For the text-containing cell, return its midpoint in [x, y] coordinate format. 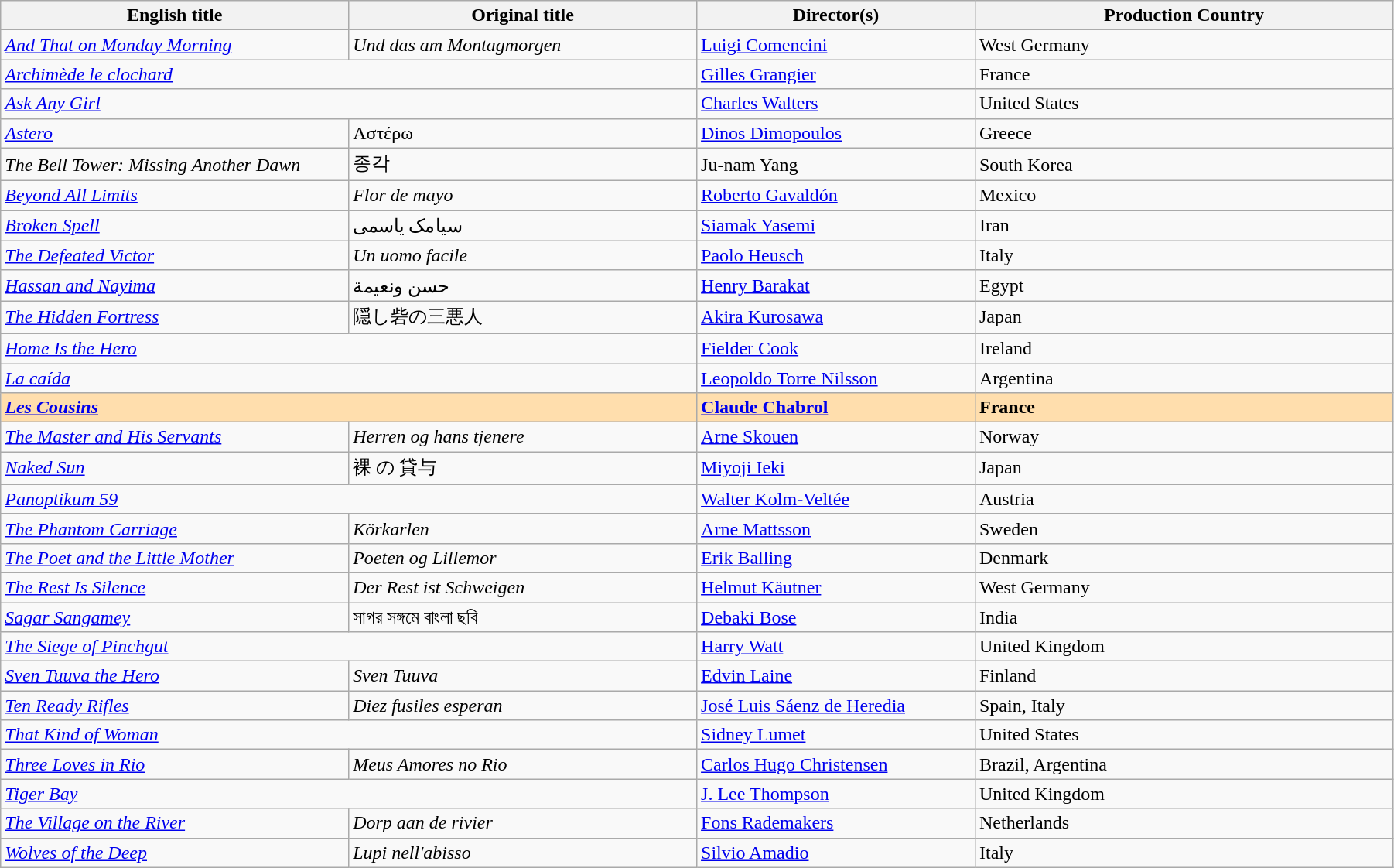
Αστέρω [523, 133]
Dinos Dimopoulos [836, 133]
And That on Monday Morning [175, 45]
The Defeated Victor [175, 255]
Beyond All Limits [175, 196]
Henry Barakat [836, 285]
Walter Kolm-Veltée [836, 499]
South Korea [1184, 164]
Netherlands [1184, 823]
Roberto Gavaldón [836, 196]
Sidney Lumet [836, 735]
The Poet and the Little Mother [175, 558]
Sven Tuuva the Hero [175, 676]
سیامک یاسمی [523, 226]
Fons Rademakers [836, 823]
Mexico [1184, 196]
Leopoldo Torre Nilsson [836, 378]
Arne Mattsson [836, 528]
Poeten og Lillemor [523, 558]
Finland [1184, 676]
Norway [1184, 437]
Edvin Laine [836, 676]
J. Lee Thompson [836, 794]
Flor de mayo [523, 196]
Hassan and Nayima [175, 285]
Egypt [1184, 285]
Erik Balling [836, 558]
India [1184, 617]
종각 [523, 164]
Sagar Sangamey [175, 617]
Les Cousins [349, 408]
La caída [349, 378]
Iran [1184, 226]
Un uomo facile [523, 255]
Ask Any Girl [349, 104]
حسن ونعيمة [523, 285]
Harry Watt [836, 647]
Miyoji Ieki [836, 469]
Debaki Bose [836, 617]
Silvio Amadio [836, 853]
Meus Amores no Rio [523, 764]
Argentina [1184, 378]
Diez fusiles esperan [523, 706]
Charles Walters [836, 104]
Original title [523, 15]
Production Country [1184, 15]
Arne Skouen [836, 437]
The Hidden Fortress [175, 317]
Spain, Italy [1184, 706]
Paolo Heusch [836, 255]
Tiger Bay [349, 794]
隠し砦の三悪人 [523, 317]
Und das am Montagmorgen [523, 45]
Denmark [1184, 558]
Der Rest ist Schweigen [523, 587]
Wolves of the Deep [175, 853]
Ju-nam Yang [836, 164]
Siamak Yasemi [836, 226]
Gilles Grangier [836, 74]
Herren og hans tjenere [523, 437]
The Village on the River [175, 823]
Carlos Hugo Christensen [836, 764]
The Bell Tower: Missing Another Dawn [175, 164]
সাগর সঙ্গমে বাংলা ছবি [523, 617]
Austria [1184, 499]
Helmut Käutner [836, 587]
Sweden [1184, 528]
That Kind of Woman [349, 735]
The Rest Is Silence [175, 587]
The Siege of Pinchgut [349, 647]
José Luis Sáenz de Heredia [836, 706]
Three Loves in Rio [175, 764]
Panoptikum 59 [349, 499]
裸 の 貸与 [523, 469]
Akira Kurosawa [836, 317]
Director(s) [836, 15]
Greece [1184, 133]
Lupi nell'abisso [523, 853]
Dorp aan de rivier [523, 823]
Astero [175, 133]
Archimède le clochard [349, 74]
Brazil, Argentina [1184, 764]
Körkarlen [523, 528]
Home Is the Hero [349, 348]
The Phantom Carriage [175, 528]
Ten Ready Rifles [175, 706]
Naked Sun [175, 469]
Broken Spell [175, 226]
The Master and His Servants [175, 437]
Luigi Comencini [836, 45]
Claude Chabrol [836, 408]
Sven Tuuva [523, 676]
Fielder Cook [836, 348]
Ireland [1184, 348]
English title [175, 15]
